From the cell containing the given text, extract its center point as (X, Y) coordinate. 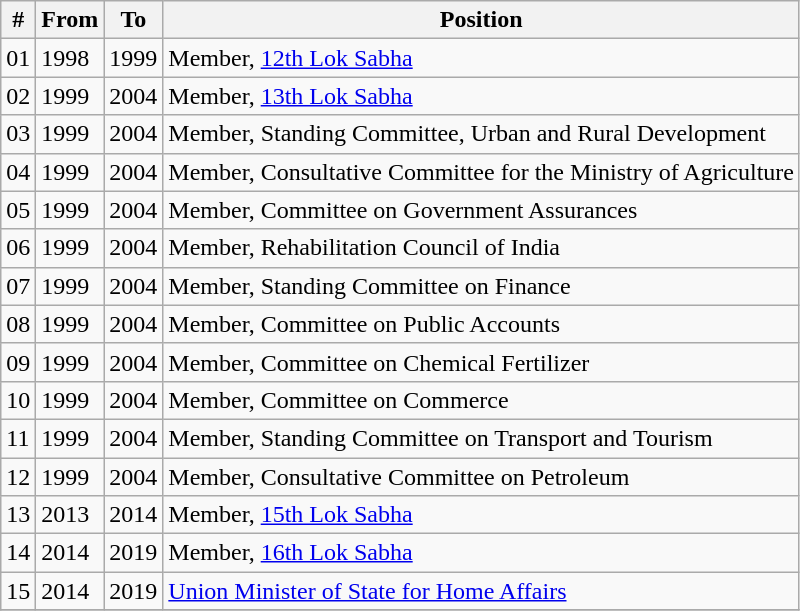
Member, Committee on Chemical Fertilizer (482, 362)
Member, Consultative Committee on Petroleum (482, 477)
Position (482, 20)
# (18, 20)
05 (18, 210)
07 (18, 286)
Member, 13th Lok Sabha (482, 96)
To (134, 20)
1998 (70, 58)
Member, 16th Lok Sabha (482, 553)
15 (18, 591)
08 (18, 324)
Member, 12th Lok Sabha (482, 58)
03 (18, 134)
Member, Standing Committee, Urban and Rural Development (482, 134)
14 (18, 553)
Member, Committee on Government Assurances (482, 210)
12 (18, 477)
Member, Consultative Committee for the Ministry of Agriculture (482, 172)
From (70, 20)
Member, 15th Lok Sabha (482, 515)
Member, Committee on Commerce (482, 400)
04 (18, 172)
Member, Standing Committee on Finance (482, 286)
Member, Rehabilitation Council of India (482, 248)
Member, Standing Committee on Transport and Tourism (482, 438)
10 (18, 400)
09 (18, 362)
02 (18, 96)
Member, Committee on Public Accounts (482, 324)
2013 (70, 515)
13 (18, 515)
11 (18, 438)
01 (18, 58)
Union Minister of State for Home Affairs (482, 591)
06 (18, 248)
